Output the (X, Y) coordinate of the center of the cell containing the given text.  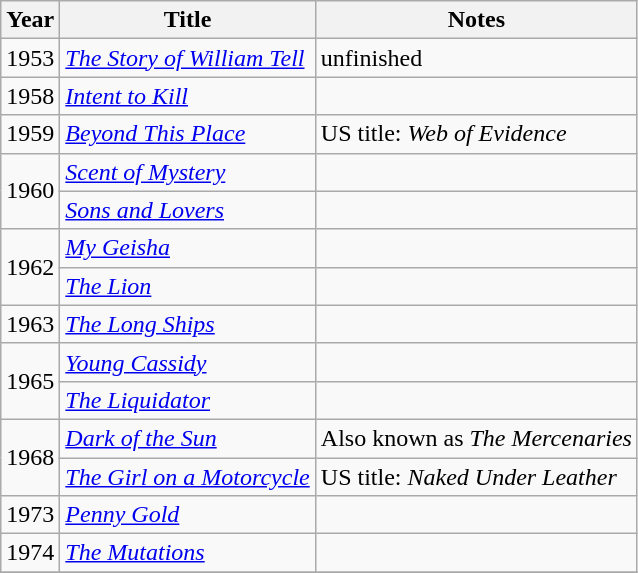
Sons and Lovers (188, 210)
Young Cassidy (188, 362)
The Girl on a Motorcycle (188, 477)
1958 (30, 96)
1974 (30, 553)
Penny Gold (188, 515)
The Story of William Tell (188, 58)
Also known as The Mercenaries (476, 438)
US title: Web of Evidence (476, 134)
1960 (30, 191)
Beyond This Place (188, 134)
US title: Naked Under Leather (476, 477)
The Long Ships (188, 324)
unfinished (476, 58)
1962 (30, 267)
The Lion (188, 286)
Dark of the Sun (188, 438)
1963 (30, 324)
1973 (30, 515)
Title (188, 20)
Intent to Kill (188, 96)
Scent of Mystery (188, 172)
1953 (30, 58)
Notes (476, 20)
The Liquidator (188, 400)
1965 (30, 381)
My Geisha (188, 248)
Year (30, 20)
1968 (30, 457)
The Mutations (188, 553)
1959 (30, 134)
